Locate the cell with the specified text and output its [x, y] center coordinate. 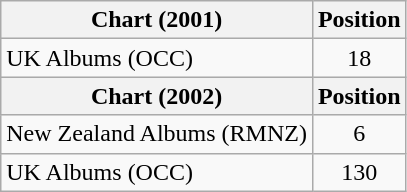
Chart (2002) [157, 96]
130 [359, 172]
18 [359, 58]
New Zealand Albums (RMNZ) [157, 134]
Chart (2001) [157, 20]
6 [359, 134]
